Determine the (x, y) coordinate at the center of the cell enclosing the given text.  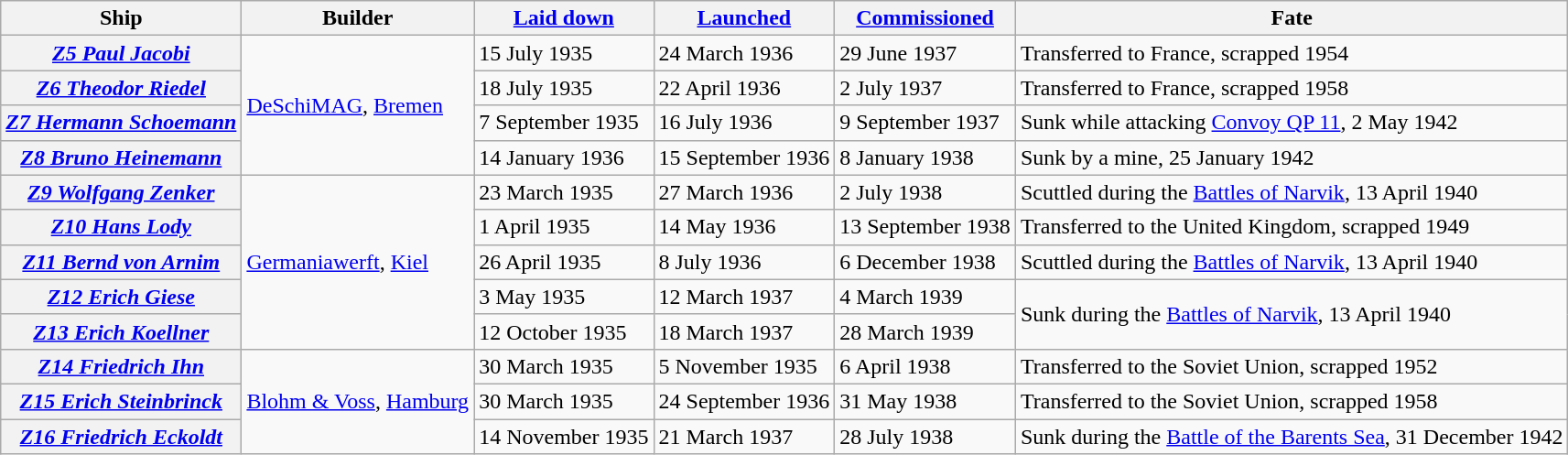
29 June 1937 (925, 53)
1 April 1935 (564, 227)
Fate (1292, 18)
Laid down (564, 18)
12 October 1935 (564, 331)
15 July 1935 (564, 53)
12 March 1937 (744, 297)
Commissioned (925, 18)
Z13 Erich Koellner (121, 331)
15 September 1936 (744, 157)
Z15 Erich Steinbrinck (121, 401)
Z10 Hans Lody (121, 227)
28 July 1938 (925, 437)
14 November 1935 (564, 437)
Ship (121, 18)
18 March 1937 (744, 331)
22 April 1936 (744, 88)
2 July 1938 (925, 192)
Blohm & Voss, Hamburg (358, 401)
Sunk during the Battle of the Barents Sea, 31 December 1942 (1292, 437)
6 December 1938 (925, 262)
6 April 1938 (925, 366)
Builder (358, 18)
Sunk while attacking Convoy QP 11, 2 May 1942 (1292, 123)
24 September 1936 (744, 401)
Z11 Bernd von Arnim (121, 262)
Sunk during the Battles of Narvik, 13 April 1940 (1292, 314)
14 May 1936 (744, 227)
8 January 1938 (925, 157)
24 March 1936 (744, 53)
13 September 1938 (925, 227)
31 May 1938 (925, 401)
Z7 Hermann Schoemann (121, 123)
23 March 1935 (564, 192)
5 November 1935 (744, 366)
Sunk by a mine, 25 January 1942 (1292, 157)
Z9 Wolfgang Zenker (121, 192)
4 March 1939 (925, 297)
16 July 1936 (744, 123)
Transferred to the United Kingdom, scrapped 1949 (1292, 227)
3 May 1935 (564, 297)
Transferred to the Soviet Union, scrapped 1958 (1292, 401)
Z5 Paul Jacobi (121, 53)
Z6 Theodor Riedel (121, 88)
Z12 Erich Giese (121, 297)
2 July 1937 (925, 88)
Z16 Friedrich Eckoldt (121, 437)
14 January 1936 (564, 157)
Transferred to the Soviet Union, scrapped 1952 (1292, 366)
Z14 Friedrich Ihn (121, 366)
Transferred to France, scrapped 1954 (1292, 53)
21 March 1937 (744, 437)
Transferred to France, scrapped 1958 (1292, 88)
Germaniawerft, Kiel (358, 262)
7 September 1935 (564, 123)
28 March 1939 (925, 331)
Launched (744, 18)
27 March 1936 (744, 192)
18 July 1935 (564, 88)
8 July 1936 (744, 262)
DeSchiMAG, Bremen (358, 105)
9 September 1937 (925, 123)
26 April 1935 (564, 262)
Z8 Bruno Heinemann (121, 157)
